Scan for the cell matching the given text and deliver its [X, Y] coordinate at center. 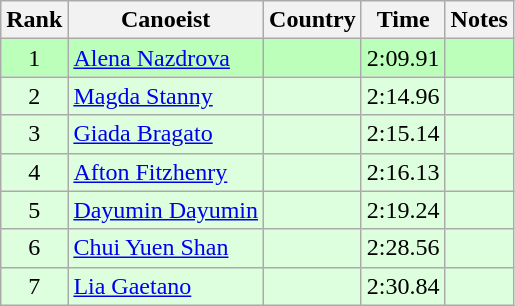
Afton Fitzhenry [166, 172]
1 [34, 58]
6 [34, 248]
Notes [479, 20]
Magda Stanny [166, 96]
Chui Yuen Shan [166, 248]
Country [313, 20]
7 [34, 286]
Giada Bragato [166, 134]
2:09.91 [403, 58]
4 [34, 172]
3 [34, 134]
2:19.24 [403, 210]
2:14.96 [403, 96]
Rank [34, 20]
Time [403, 20]
2:28.56 [403, 248]
2:16.13 [403, 172]
5 [34, 210]
2 [34, 96]
2:30.84 [403, 286]
Dayumin Dayumin [166, 210]
Canoeist [166, 20]
2:15.14 [403, 134]
Alena Nazdrova [166, 58]
Lia Gaetano [166, 286]
